Output the (X, Y) coordinate of the center of the cell containing the given text.  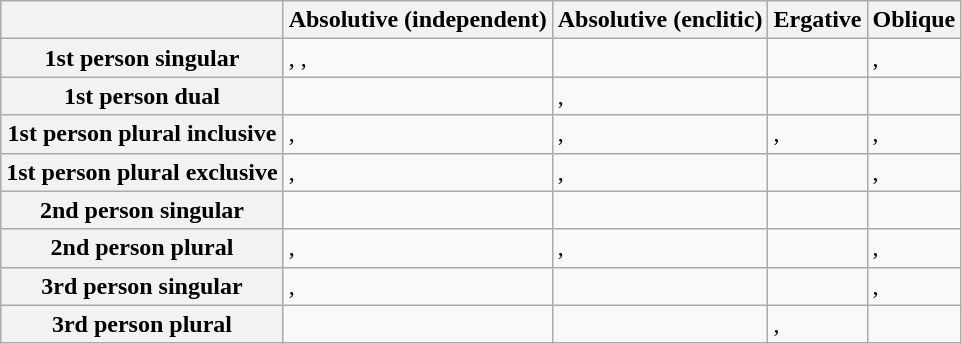
3rd person plural (142, 324)
1st person singular (142, 58)
, , (418, 58)
Absolutive (independent) (418, 20)
2nd person plural (142, 248)
Oblique (914, 20)
1st person plural inclusive (142, 134)
Ergative (818, 20)
3rd person singular (142, 286)
1st person dual (142, 96)
Absolutive (enclitic) (660, 20)
2nd person singular (142, 210)
1st person plural exclusive (142, 172)
